Output the [X, Y] coordinate of the center of the cell containing the given text.  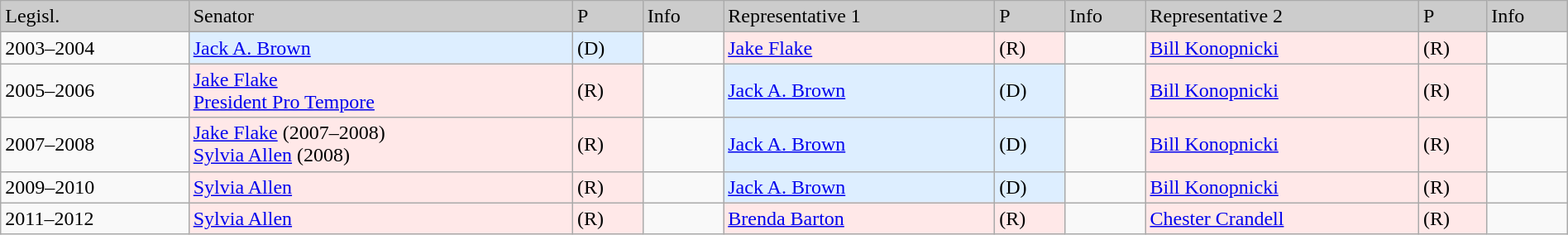
Jake Flake [859, 48]
Representative 1 [859, 17]
2007–2008 [94, 144]
Legisl. [94, 17]
Chester Crandell [1282, 218]
Senator [380, 17]
Brenda Barton [859, 218]
Jake Flake President Pro Tempore [380, 91]
2009–2010 [94, 187]
Jake Flake (2007–2008)Sylvia Allen (2008) [380, 144]
2005–2006 [94, 91]
2003–2004 [94, 48]
Representative 2 [1282, 17]
2011–2012 [94, 218]
